From the cell containing the given text, extract its center point as (X, Y) coordinate. 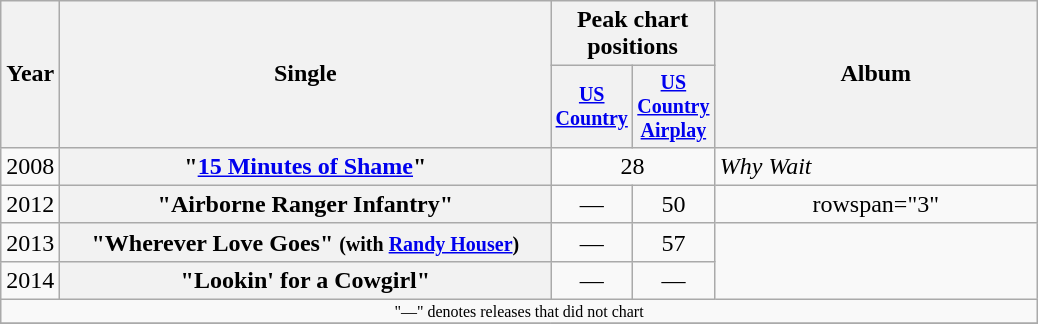
Single (306, 74)
rowspan="3" (876, 204)
57 (674, 242)
2014 (30, 280)
"—" denotes releases that did not chart (520, 312)
US Country Airplay (674, 106)
28 (632, 166)
Year (30, 74)
Album (876, 74)
"Wherever Love Goes" (with Randy Houser) (306, 242)
Peak chartpositions (632, 34)
US Country (592, 106)
Why Wait (876, 166)
"Airborne Ranger Infantry" (306, 204)
"Lookin' for a Cowgirl" (306, 280)
"15 Minutes of Shame" (306, 166)
50 (674, 204)
2008 (30, 166)
2013 (30, 242)
2012 (30, 204)
